Find where the given text appears and provide that cell's center as (X, Y) coordinate. 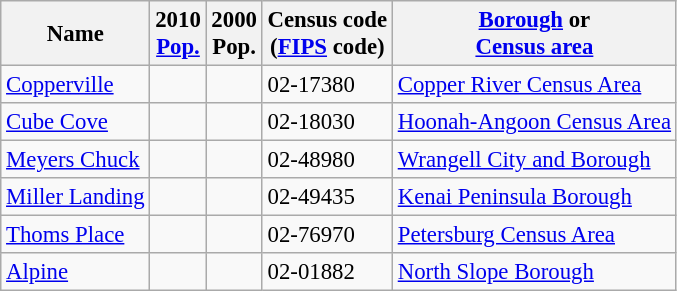
Thoms Place (76, 235)
Petersburg Census Area (534, 235)
2000Pop. (234, 34)
02-49435 (327, 197)
Cube Cove (76, 122)
Name (76, 34)
Miller Landing (76, 197)
Hoonah-Angoon Census Area (534, 122)
Kenai Peninsula Borough (534, 197)
Borough orCensus area (534, 34)
02-18030 (327, 122)
02-76970 (327, 235)
Copperville (76, 85)
Wrangell City and Borough (534, 160)
Copper River Census Area (534, 85)
02-48980 (327, 160)
2010Pop. (178, 34)
02-17380 (327, 85)
Census code(FIPS code) (327, 34)
Meyers Chuck (76, 160)
